From the cell containing the given text, extract its center point as [X, Y] coordinate. 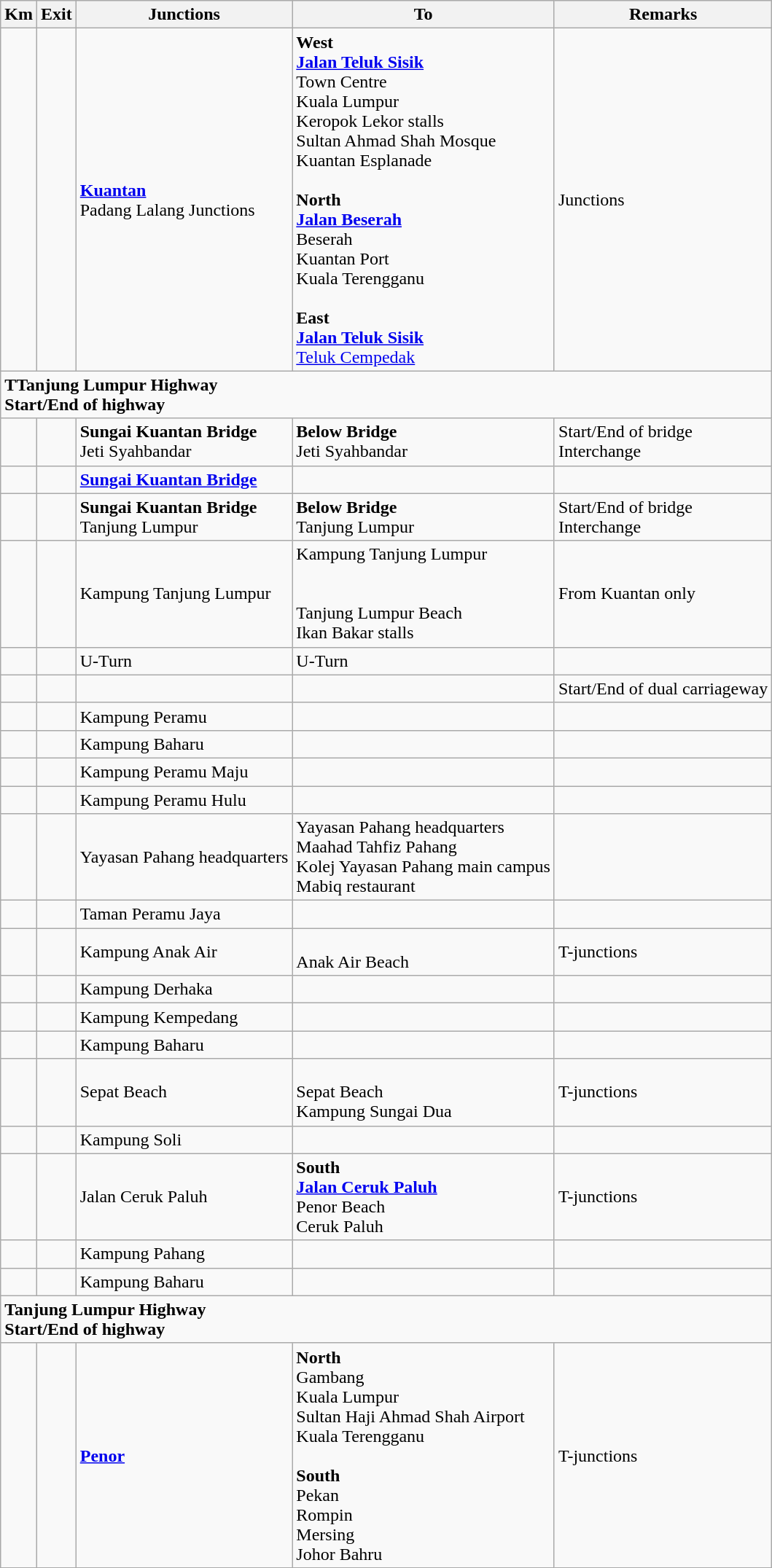
North Gambang Kuala Lumpur Sultan Haji Ahmad Shah Airport Kuala TerengganuSouth Pekan Rompin Mersing Johor Bahru [424, 1455]
Below BridgeTanjung Lumpur [424, 517]
Taman Peramu Jaya [184, 914]
Kampung Soli [184, 1140]
Kampung Kempedang [184, 1017]
Kampung Anak Air [184, 952]
South Jalan Ceruk PaluhPenor BeachCeruk Paluh [424, 1196]
Kampung Peramu Maju [184, 772]
Anak Air Beach [424, 952]
Sungai Kuantan Bridge [184, 479]
Kampung Peramu Hulu [184, 799]
Below BridgeJeti Syahbandar [424, 442]
Kampung Pahang [184, 1254]
Yayasan Pahang headquarters [184, 857]
Remarks [663, 15]
Sepat BeachKampung Sungai Dua [424, 1092]
Kampung Tanjung Lumpur [184, 594]
Tanjung Lumpur HighwayStart/End of highway [386, 1319]
Kampung Tanjung Lumpur Tanjung Lumpur BeachIkan Bakar stalls [424, 594]
TTanjung Lumpur HighwayStart/End of highway [386, 395]
Km [19, 15]
Kampung Derhaka [184, 989]
Jalan Ceruk Paluh [184, 1196]
Start/End of dual carriageway [663, 689]
Sepat Beach [184, 1092]
Yayasan Pahang headquartersMaahad Tahfiz PahangKolej Yayasan Pahang main campusMabiq restaurant [424, 857]
KuantanPadang Lalang Junctions [184, 200]
To [424, 15]
Sungai Kuantan BridgeJeti Syahbandar [184, 442]
Sungai Kuantan BridgeTanjung Lumpur [184, 517]
From Kuantan only [663, 594]
Penor [184, 1455]
Exit [56, 15]
Kampung Peramu [184, 716]
